From the cell containing the given text, extract its center point as [X, Y] coordinate. 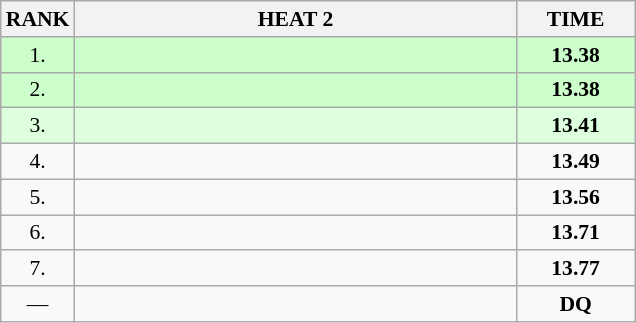
5. [38, 197]
3. [38, 126]
13.49 [576, 162]
RANK [38, 19]
1. [38, 55]
13.41 [576, 126]
13.77 [576, 269]
13.71 [576, 233]
HEAT 2 [295, 19]
2. [38, 90]
— [38, 304]
7. [38, 269]
4. [38, 162]
DQ [576, 304]
TIME [576, 19]
13.56 [576, 197]
6. [38, 233]
